Locate the cell with the specified text and output its [x, y] center coordinate. 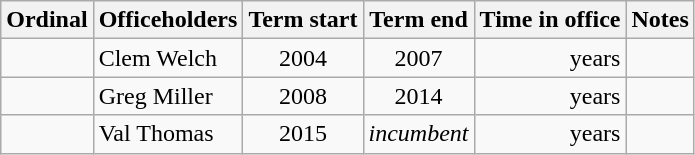
Notes [660, 20]
2015 [303, 134]
2007 [418, 58]
Val Thomas [168, 134]
Greg Miller [168, 96]
Term end [418, 20]
2014 [418, 96]
Ordinal [47, 20]
2004 [303, 58]
Time in office [550, 20]
2008 [303, 96]
incumbent [418, 134]
Clem Welch [168, 58]
Officeholders [168, 20]
Term start [303, 20]
